Return the (X, Y) coordinate for the center point of the cell that contains the specified text.  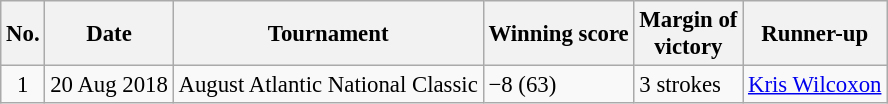
Margin ofvictory (688, 34)
Kris Wilcoxon (815, 85)
1 (23, 85)
Date (109, 34)
Winning score (558, 34)
No. (23, 34)
Tournament (328, 34)
20 Aug 2018 (109, 85)
August Atlantic National Classic (328, 85)
−8 (63) (558, 85)
3 strokes (688, 85)
Runner-up (815, 34)
